Provide the [X, Y] coordinate of the cell's center where the given text is located.  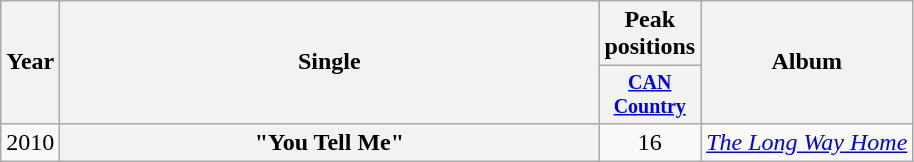
Album [807, 62]
Peak positions [650, 34]
CAN Country [650, 94]
The Long Way Home [807, 142]
16 [650, 142]
"You Tell Me" [330, 142]
Year [30, 62]
Single [330, 62]
2010 [30, 142]
